Return (X, Y) of the center of cell containing provided text 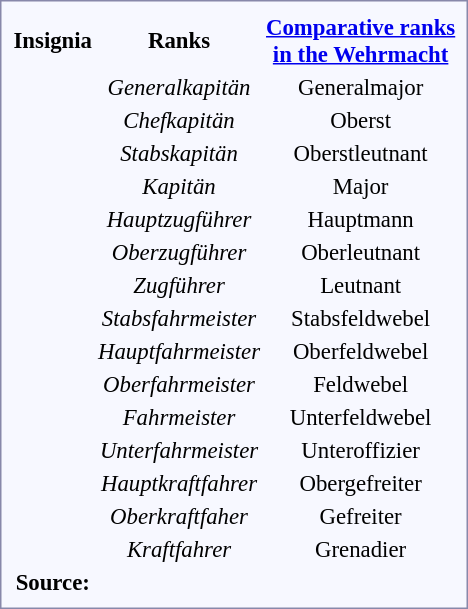
Unteroffizier (361, 450)
Major (361, 186)
Hauptfahrmeister (180, 351)
Oberfeldwebel (361, 351)
Ranks (180, 40)
Generalkapitän (180, 87)
Hauptkraftfahrer (180, 483)
Oberst (361, 120)
Gefreiter (361, 516)
Kraftfahrer (180, 549)
Oberzugführer (180, 252)
Unterfahrmeister (180, 450)
Stabskapitän (180, 153)
Chefkapitän (180, 120)
Feldwebel (361, 384)
Oberleutnant (361, 252)
Stabsfahrmeister (180, 318)
Oberkraftfaher (180, 516)
Kapitän (180, 186)
Grenadier (361, 549)
Generalmajor (361, 87)
Fahrmeister (180, 417)
Unterfeldwebel (361, 417)
Insignia (53, 40)
Source: (53, 582)
Stabsfeldwebel (361, 318)
Oberstleutnant (361, 153)
Oberfahrmeister (180, 384)
Hauptmann (361, 219)
Obergefreiter (361, 483)
Hauptzugführer (180, 219)
Leutnant (361, 285)
Comparative ranks in the Wehrmacht (361, 40)
Zugführer (180, 285)
